For the text-containing cell, return its midpoint in [X, Y] coordinate format. 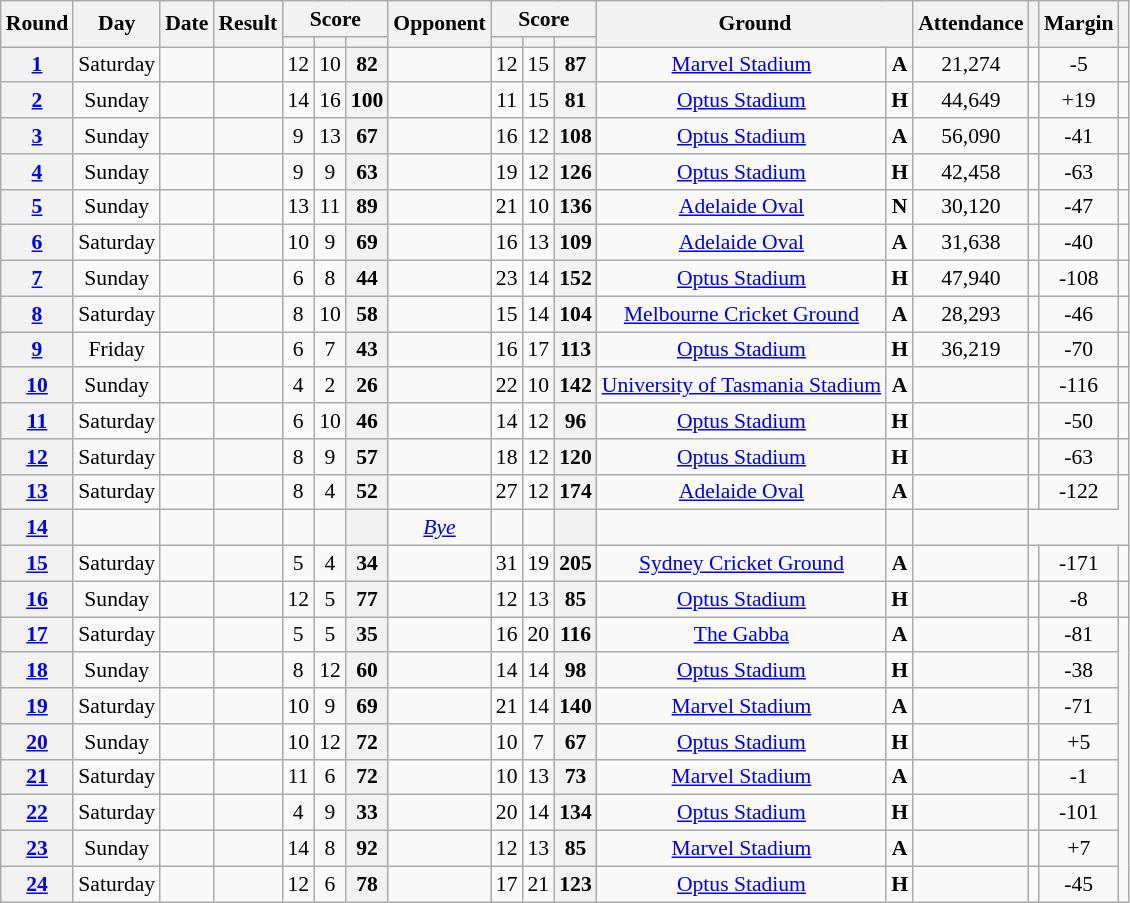
109 [576, 243]
+7 [1079, 849]
26 [368, 386]
-46 [1079, 314]
Margin [1079, 24]
104 [576, 314]
58 [368, 314]
140 [576, 706]
81 [576, 101]
92 [368, 849]
120 [576, 457]
+19 [1079, 101]
-81 [1079, 635]
142 [576, 386]
96 [576, 421]
27 [507, 492]
113 [576, 350]
University of Tasmania Stadium [742, 386]
-70 [1079, 350]
Date [186, 24]
57 [368, 457]
108 [576, 136]
44,649 [971, 101]
Attendance [971, 24]
44 [368, 279]
126 [576, 172]
-47 [1079, 207]
43 [368, 350]
Sydney Cricket Ground [742, 564]
174 [576, 492]
3 [38, 136]
100 [368, 101]
63 [368, 172]
N [900, 207]
-38 [1079, 671]
47,940 [971, 279]
-5 [1079, 65]
78 [368, 884]
123 [576, 884]
56,090 [971, 136]
116 [576, 635]
136 [576, 207]
31,638 [971, 243]
87 [576, 65]
-50 [1079, 421]
-116 [1079, 386]
Friday [116, 350]
-101 [1079, 813]
The Gabba [742, 635]
-41 [1079, 136]
35 [368, 635]
1 [38, 65]
52 [368, 492]
+5 [1079, 742]
-171 [1079, 564]
Bye [440, 528]
Round [38, 24]
33 [368, 813]
152 [576, 279]
34 [368, 564]
24 [38, 884]
134 [576, 813]
31 [507, 564]
Opponent [440, 24]
82 [368, 65]
Ground [755, 24]
Result [248, 24]
21,274 [971, 65]
-45 [1079, 884]
28,293 [971, 314]
36,219 [971, 350]
205 [576, 564]
60 [368, 671]
-108 [1079, 279]
42,458 [971, 172]
73 [576, 777]
89 [368, 207]
77 [368, 599]
-1 [1079, 777]
Melbourne Cricket Ground [742, 314]
46 [368, 421]
98 [576, 671]
Day [116, 24]
-122 [1079, 492]
-8 [1079, 599]
-40 [1079, 243]
30,120 [971, 207]
-71 [1079, 706]
